Search for the cell housing the specified text and yield its [x, y] center coordinate. 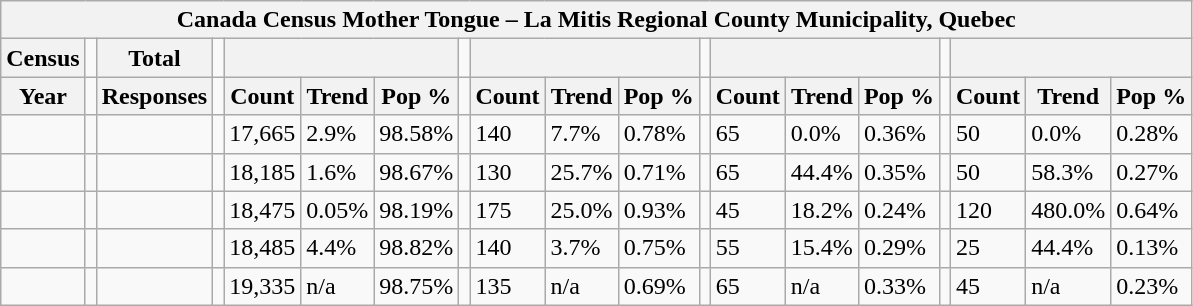
0.93% [658, 210]
98.19% [416, 210]
0.29% [898, 248]
0.33% [898, 286]
0.05% [338, 210]
0.28% [1152, 134]
98.67% [416, 172]
480.0% [1068, 210]
58.3% [1068, 172]
2.9% [338, 134]
0.71% [658, 172]
25 [988, 248]
0.13% [1152, 248]
Year [43, 96]
4.4% [338, 248]
0.35% [898, 172]
0.69% [658, 286]
Total [154, 58]
0.27% [1152, 172]
98.75% [416, 286]
0.36% [898, 134]
130 [508, 172]
7.7% [582, 134]
Canada Census Mother Tongue – La Mitis Regional County Municipality, Quebec [596, 20]
25.0% [582, 210]
175 [508, 210]
135 [508, 286]
25.7% [582, 172]
3.7% [582, 248]
18.2% [822, 210]
18,475 [262, 210]
55 [748, 248]
1.6% [338, 172]
0.75% [658, 248]
0.78% [658, 134]
98.58% [416, 134]
19,335 [262, 286]
Census [43, 58]
15.4% [822, 248]
Responses [154, 96]
120 [988, 210]
18,485 [262, 248]
0.64% [1152, 210]
18,185 [262, 172]
0.24% [898, 210]
17,665 [262, 134]
98.82% [416, 248]
0.23% [1152, 286]
